Extract the [X, Y] coordinate from the center of the cell holding the provided text.  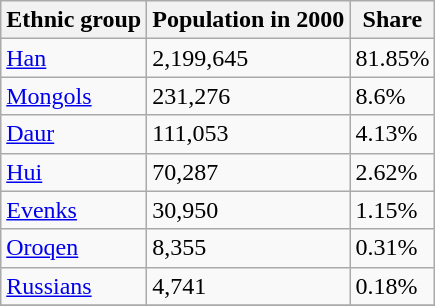
8,355 [248, 248]
111,053 [248, 134]
2,199,645 [248, 58]
81.85% [392, 58]
Han [74, 58]
Oroqen [74, 248]
30,950 [248, 210]
0.18% [392, 286]
8.6% [392, 96]
0.31% [392, 248]
Mongols [74, 96]
Evenks [74, 210]
1.15% [392, 210]
Ethnic group [74, 20]
Daur [74, 134]
231,276 [248, 96]
Russians [74, 286]
2.62% [392, 172]
Population in 2000 [248, 20]
70,287 [248, 172]
Share [392, 20]
4,741 [248, 286]
4.13% [392, 134]
Hui [74, 172]
